Return the (x, y) coordinate for the center point of the cell that contains the specified text.  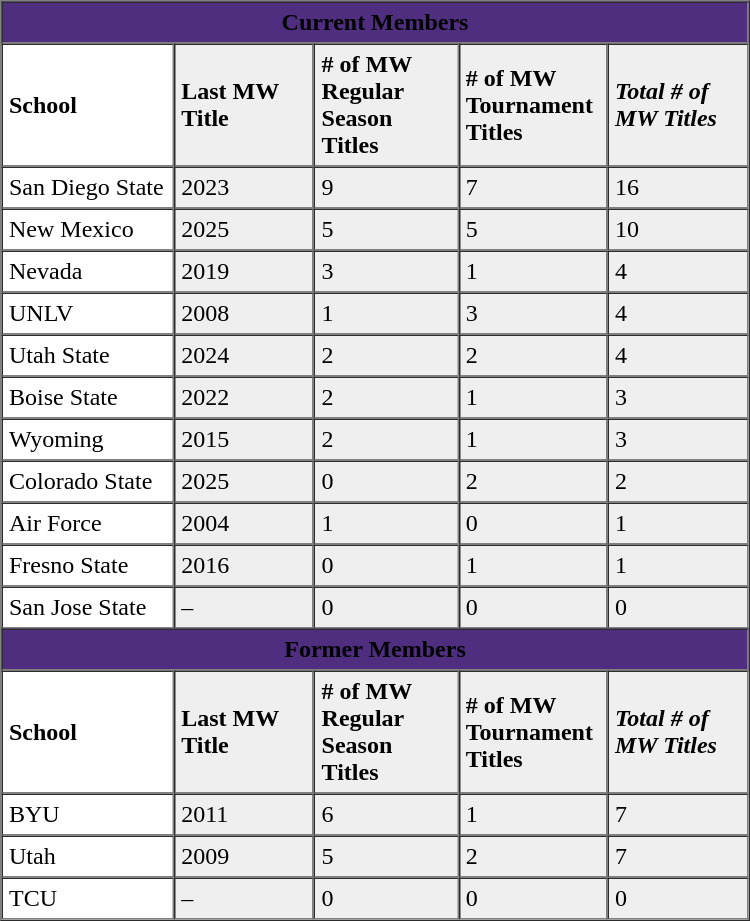
9 (386, 187)
Utah (88, 857)
Current Members (376, 23)
UNLV (88, 313)
6 (386, 815)
Former Members (376, 649)
Boise State (88, 397)
2022 (244, 397)
San Diego State (88, 187)
2019 (244, 271)
Colorado State (88, 481)
10 (678, 229)
2011 (244, 815)
2004 (244, 523)
16 (678, 187)
2024 (244, 355)
Utah State (88, 355)
2016 (244, 565)
Nevada (88, 271)
2008 (244, 313)
San Jose State (88, 607)
Wyoming (88, 439)
2015 (244, 439)
2009 (244, 857)
BYU (88, 815)
Fresno State (88, 565)
Air Force (88, 523)
2023 (244, 187)
New Mexico (88, 229)
TCU (88, 899)
